Output the [X, Y] coordinate of the center of the cell containing the given text.  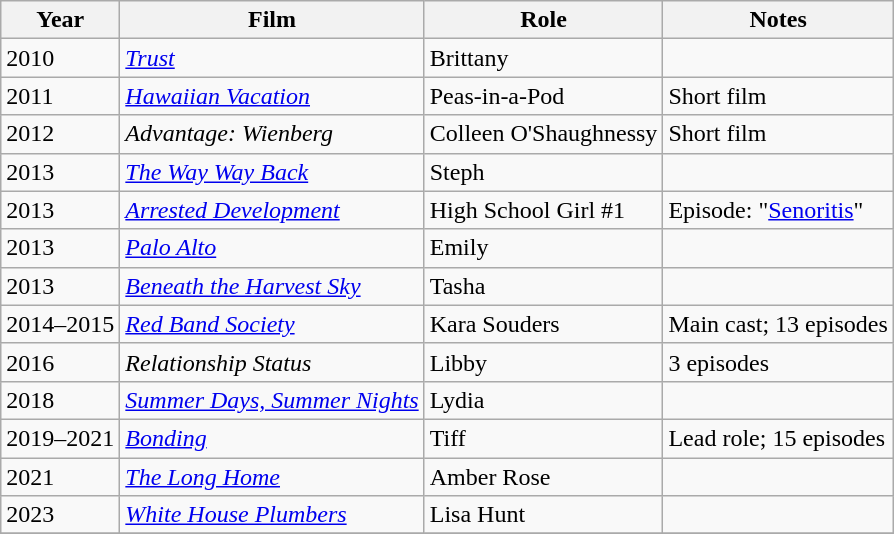
2014–2015 [60, 324]
2011 [60, 96]
Libby [544, 362]
Summer Days, Summer Nights [272, 400]
The Way Way Back [272, 172]
3 episodes [778, 362]
2012 [60, 134]
Role [544, 20]
Colleen O'Shaughnessy [544, 134]
Lead role; 15 episodes [778, 438]
Bonding [272, 438]
Beneath the Harvest Sky [272, 286]
Lisa Hunt [544, 515]
2018 [60, 400]
Film [272, 20]
Brittany [544, 58]
Steph [544, 172]
High School Girl #1 [544, 210]
Tasha [544, 286]
Tiff [544, 438]
Advantage: Wienberg [272, 134]
Hawaiian Vacation [272, 96]
Red Band Society [272, 324]
2010 [60, 58]
Main cast; 13 episodes [778, 324]
Year [60, 20]
Amber Rose [544, 477]
2019–2021 [60, 438]
White House Plumbers [272, 515]
Arrested Development [272, 210]
The Long Home [272, 477]
Notes [778, 20]
Lydia [544, 400]
Peas-in-a-Pod [544, 96]
Episode: "Senoritis" [778, 210]
2016 [60, 362]
2023 [60, 515]
Palo Alto [272, 248]
Relationship Status [272, 362]
Emily [544, 248]
Kara Souders [544, 324]
2021 [60, 477]
Trust [272, 58]
